Capture the cell that displays the provided text and extract its (x, y) central coordinate. 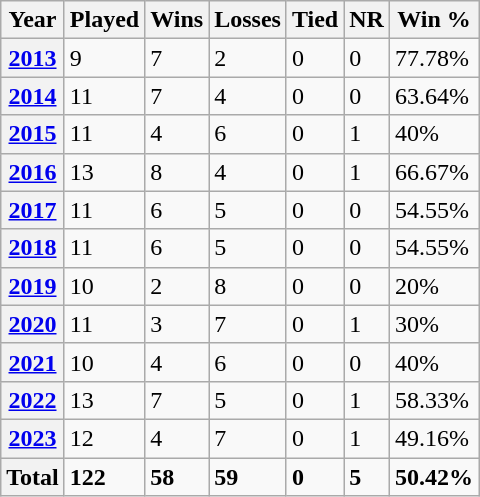
NR (367, 20)
Played (104, 20)
2014 (33, 96)
2017 (33, 210)
2013 (33, 58)
50.42% (434, 477)
2022 (33, 400)
Losses (248, 20)
77.78% (434, 58)
58.33% (434, 400)
63.64% (434, 96)
Year (33, 20)
3 (177, 324)
122 (104, 477)
30% (434, 324)
2016 (33, 172)
2015 (33, 134)
2019 (33, 286)
Tied (314, 20)
49.16% (434, 438)
66.67% (434, 172)
9 (104, 58)
2021 (33, 362)
59 (248, 477)
2020 (33, 324)
2018 (33, 248)
12 (104, 438)
Total (33, 477)
Win % (434, 20)
Wins (177, 20)
2023 (33, 438)
58 (177, 477)
20% (434, 286)
